Determine the (x, y) coordinate at the center of the cell enclosing the given text.  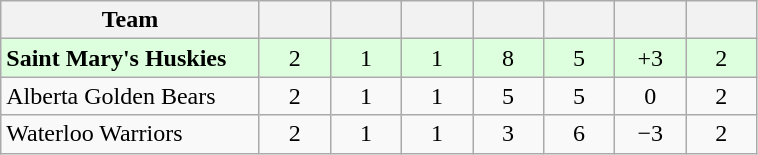
Alberta Golden Bears (130, 96)
3 (508, 134)
+3 (650, 58)
8 (508, 58)
Saint Mary's Huskies (130, 58)
Waterloo Warriors (130, 134)
Team (130, 20)
6 (580, 134)
−3 (650, 134)
0 (650, 96)
